Capture the cell that displays the provided text and extract its (X, Y) central coordinate. 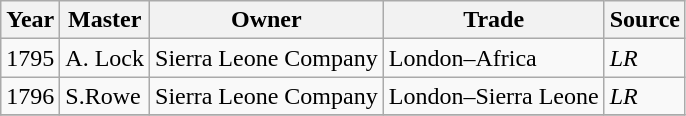
Trade (494, 20)
London–Sierra Leone (494, 96)
Source (644, 20)
London–Africa (494, 58)
Year (30, 20)
Master (105, 20)
1795 (30, 58)
A. Lock (105, 58)
S.Rowe (105, 96)
1796 (30, 96)
Owner (267, 20)
